Find where the given text appears and provide that cell's center as [X, Y] coordinate. 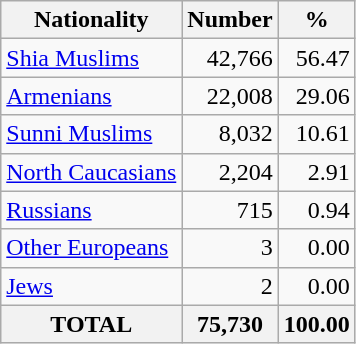
Sunni Muslims [92, 134]
Armenians [92, 96]
29.06 [316, 96]
Jews [92, 286]
Number [230, 20]
8,032 [230, 134]
Nationality [92, 20]
2.91 [316, 172]
TOTAL [92, 324]
715 [230, 210]
2,204 [230, 172]
North Caucasians [92, 172]
2 [230, 286]
3 [230, 248]
% [316, 20]
22,008 [230, 96]
Russians [92, 210]
Other Europeans [92, 248]
56.47 [316, 58]
10.61 [316, 134]
75,730 [230, 324]
100.00 [316, 324]
42,766 [230, 58]
0.94 [316, 210]
Shia Muslims [92, 58]
